From the cell containing the given text, extract its center point as (X, Y) coordinate. 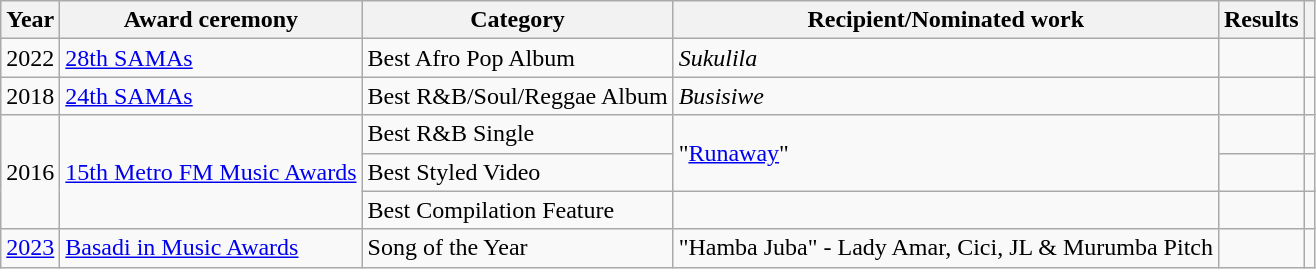
Year (30, 20)
Busisiwe (946, 96)
"Hamba Juba" - Lady Amar, Cici, JL & Murumba Pitch (946, 248)
"Runaway" (946, 153)
2023 (30, 248)
2022 (30, 58)
Best R&B/Soul/Reggae Album (518, 96)
Best R&B Single (518, 134)
Song of the Year (518, 248)
Award ceremony (211, 20)
Recipient/Nominated work (946, 20)
Best Compilation Feature (518, 210)
28th SAMAs (211, 58)
Best Styled Video (518, 172)
2016 (30, 172)
24th SAMAs (211, 96)
15th Metro FM Music Awards (211, 172)
Best Afro Pop Album (518, 58)
2018 (30, 96)
Sukulila (946, 58)
Category (518, 20)
Basadi in Music Awards (211, 248)
Results (1261, 20)
